Search for the cell housing the specified text and yield its [X, Y] center coordinate. 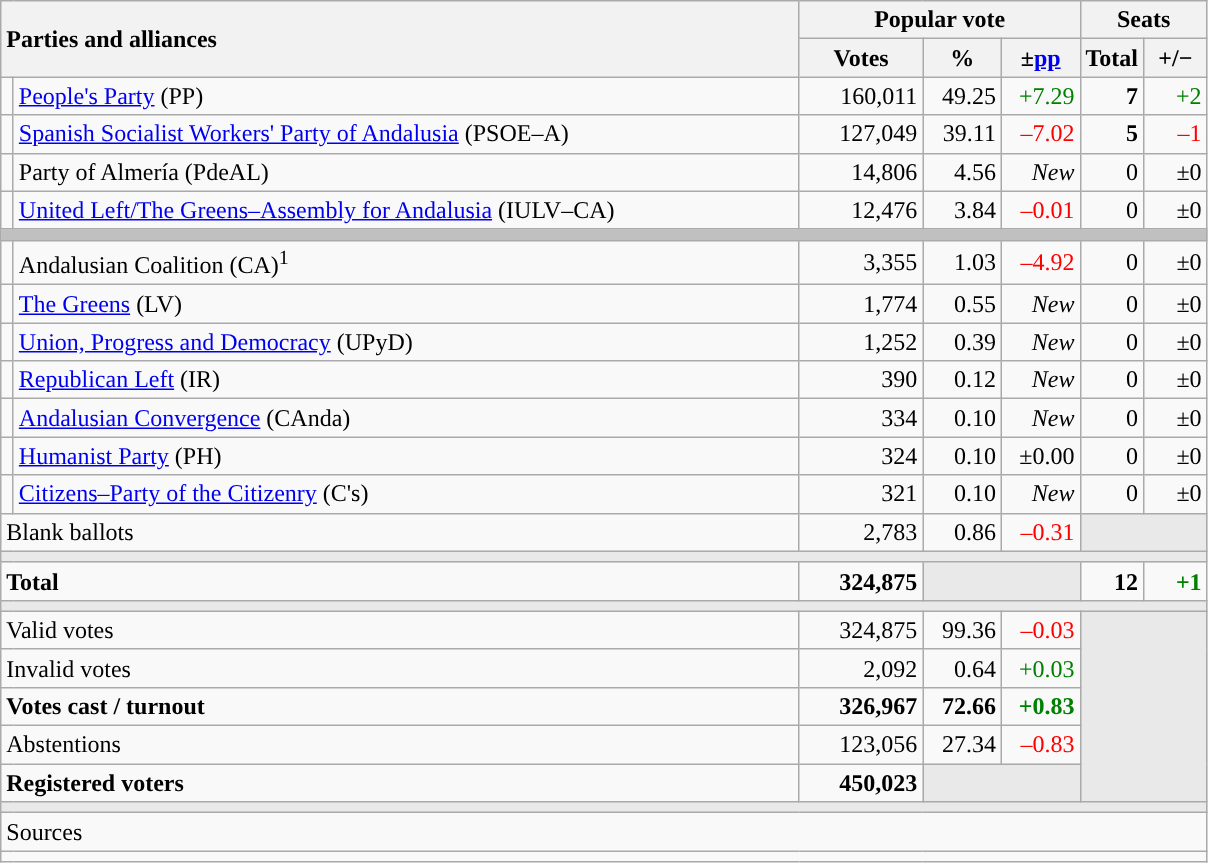
1,252 [861, 342]
Andalusian Convergence (CAnda) [406, 418]
324 [861, 456]
Blank ballots [400, 532]
–7.02 [1040, 134]
Popular vote [940, 20]
Spanish Socialist Workers' Party of Andalusia (PSOE–A) [406, 134]
United Left/The Greens–Assembly for Andalusia (IULV–CA) [406, 210]
27.34 [962, 745]
127,049 [861, 134]
+0.03 [1040, 668]
+0.83 [1040, 706]
–0.83 [1040, 745]
Abstentions [400, 745]
326,967 [861, 706]
Invalid votes [400, 668]
2,092 [861, 668]
2,783 [861, 532]
–0.31 [1040, 532]
0.64 [962, 668]
72.66 [962, 706]
160,011 [861, 96]
123,056 [861, 745]
Parties and alliances [400, 39]
–4.92 [1040, 262]
321 [861, 494]
Valid votes [400, 630]
The Greens (LV) [406, 304]
3,355 [861, 262]
Seats [1144, 20]
–1 [1176, 134]
334 [861, 418]
12,476 [861, 210]
1,774 [861, 304]
Votes [861, 58]
1.03 [962, 262]
0.55 [962, 304]
39.11 [962, 134]
Citizens–Party of the Citizenry (C's) [406, 494]
3.84 [962, 210]
% [962, 58]
People's Party (PP) [406, 96]
–0.01 [1040, 210]
Party of Almería (PdeAL) [406, 172]
Union, Progress and Democracy (UPyD) [406, 342]
Votes cast / turnout [400, 706]
±pp [1040, 58]
+2 [1176, 96]
14,806 [861, 172]
Sources [604, 832]
4.56 [962, 172]
0.39 [962, 342]
0.12 [962, 380]
99.36 [962, 630]
+7.29 [1040, 96]
+/− [1176, 58]
450,023 [861, 783]
0.86 [962, 532]
12 [1112, 581]
5 [1112, 134]
49.25 [962, 96]
Andalusian Coalition (CA)1 [406, 262]
Humanist Party (PH) [406, 456]
+1 [1176, 581]
Republican Left (IR) [406, 380]
7 [1112, 96]
390 [861, 380]
–0.03 [1040, 630]
Registered voters [400, 783]
±0.00 [1040, 456]
